Return [x, y] of the center of cell containing provided text 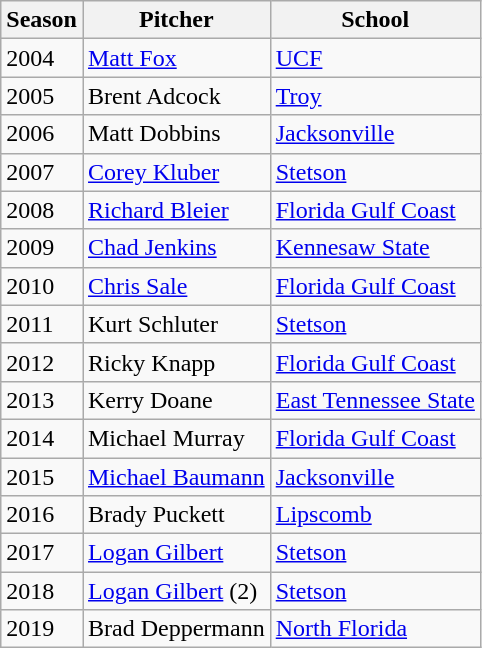
Kennesaw State [375, 248]
Season [42, 20]
2013 [42, 400]
Brad Deppermann [176, 629]
Chris Sale [176, 286]
2018 [42, 591]
East Tennessee State [375, 400]
UCF [375, 58]
2012 [42, 362]
2017 [42, 553]
Kurt Schluter [176, 324]
Logan Gilbert [176, 553]
2004 [42, 58]
2010 [42, 286]
Troy [375, 96]
Michael Baumann [176, 477]
Richard Bleier [176, 210]
2009 [42, 248]
Chad Jenkins [176, 248]
2014 [42, 438]
Corey Kluber [176, 172]
2008 [42, 210]
2016 [42, 515]
Brent Adcock [176, 96]
Matt Fox [176, 58]
Matt Dobbins [176, 134]
2005 [42, 96]
Pitcher [176, 20]
2015 [42, 477]
North Florida [375, 629]
Kerry Doane [176, 400]
2007 [42, 172]
School [375, 20]
Ricky Knapp [176, 362]
Michael Murray [176, 438]
2019 [42, 629]
Logan Gilbert (2) [176, 591]
2006 [42, 134]
2011 [42, 324]
Brady Puckett [176, 515]
Lipscomb [375, 515]
